Return the [X, Y] coordinate for the center point of the cell that contains the specified text.  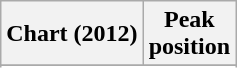
Chart (2012) [72, 34]
Peakposition [189, 34]
